Return the (x, y) coordinate for the center point of the cell that contains the specified text.  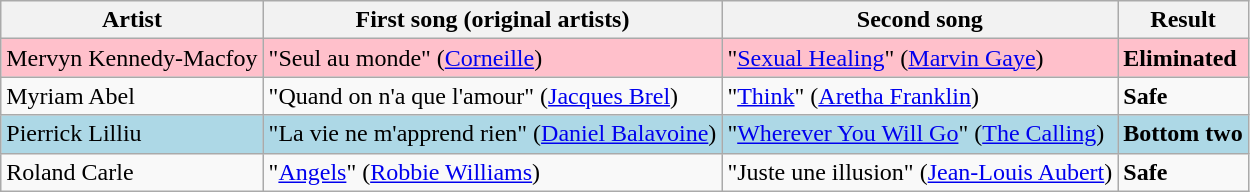
"Juste une illusion" (Jean-Louis Aubert) (920, 172)
"Think" (Aretha Franklin) (920, 96)
"Quand on n'a que l'amour" (Jacques Brel) (492, 96)
Eliminated (1183, 58)
"Angels" (Robbie Williams) (492, 172)
Pierrick Lilliu (132, 134)
"Seul au monde" (Corneille) (492, 58)
"Sexual Healing" (Marvin Gaye) (920, 58)
Result (1183, 20)
"Wherever You Will Go" (The Calling) (920, 134)
Second song (920, 20)
Artist (132, 20)
First song (original artists) (492, 20)
Mervyn Kennedy-Macfoy (132, 58)
"La vie ne m'apprend rien" (Daniel Balavoine) (492, 134)
Bottom two (1183, 134)
Roland Carle (132, 172)
Myriam Abel (132, 96)
